Scan for the cell matching the given text and deliver its (x, y) coordinate at center. 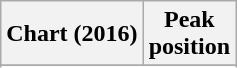
Chart (2016) (72, 34)
Peak position (189, 34)
